Return the (X, Y) coordinate for the center point of the cell that contains the specified text.  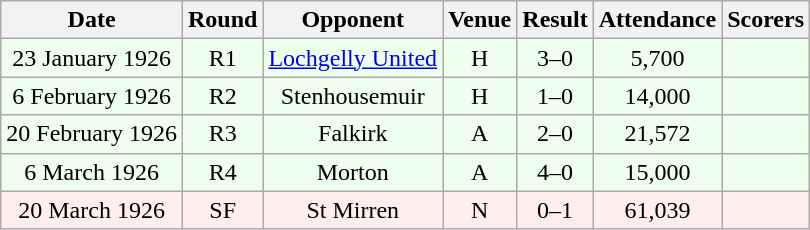
R1 (222, 58)
14,000 (657, 96)
0–1 (555, 210)
Morton (353, 172)
R2 (222, 96)
15,000 (657, 172)
N (480, 210)
21,572 (657, 134)
Scorers (766, 20)
2–0 (555, 134)
Result (555, 20)
Lochgelly United (353, 58)
Opponent (353, 20)
Venue (480, 20)
6 March 1926 (92, 172)
Stenhousemuir (353, 96)
R4 (222, 172)
3–0 (555, 58)
20 February 1926 (92, 134)
Round (222, 20)
5,700 (657, 58)
61,039 (657, 210)
20 March 1926 (92, 210)
Date (92, 20)
St Mirren (353, 210)
R3 (222, 134)
1–0 (555, 96)
23 January 1926 (92, 58)
6 February 1926 (92, 96)
SF (222, 210)
Attendance (657, 20)
4–0 (555, 172)
Falkirk (353, 134)
